Pinpoint the cell where the given text exists, returning its [X, Y] midpoint coordinate. 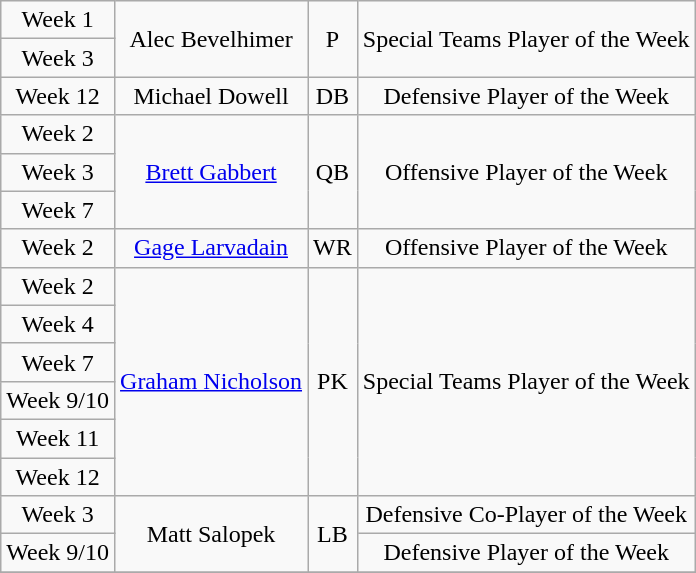
Gage Larvadain [212, 248]
WR [333, 248]
Alec Bevelhimer [212, 39]
Graham Nicholson [212, 381]
LB [333, 534]
QB [333, 172]
DB [333, 96]
Week 11 [58, 438]
Week 1 [58, 20]
PK [333, 381]
Matt Salopek [212, 534]
Michael Dowell [212, 96]
Defensive Co-Player of the Week [526, 515]
P [333, 39]
Week 4 [58, 324]
Brett Gabbert [212, 172]
